For the text-containing cell, return its midpoint in [x, y] coordinate format. 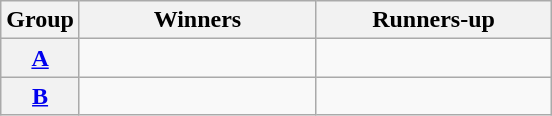
B [40, 96]
Winners [197, 20]
Group [40, 20]
Runners-up [433, 20]
A [40, 58]
